Detect which cell encompasses the target text, then output its [x, y] center coordinate. 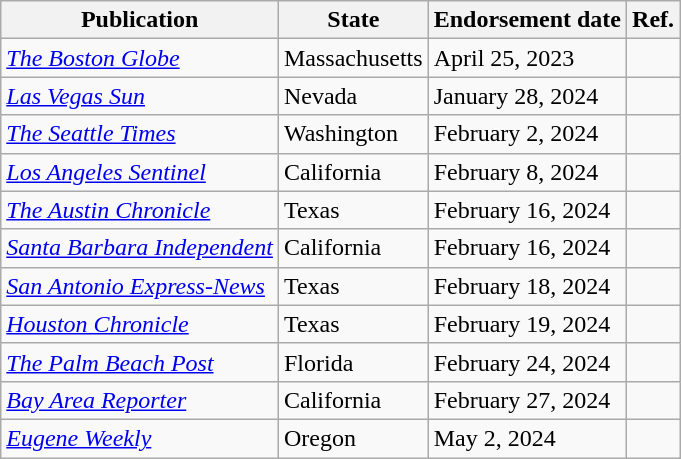
Santa Barbara Independent [140, 248]
The Seattle Times [140, 134]
February 2, 2024 [527, 134]
The Palm Beach Post [140, 362]
February 19, 2024 [527, 324]
May 2, 2024 [527, 438]
The Austin Chronicle [140, 210]
Ref. [654, 20]
Oregon [353, 438]
The Boston Globe [140, 58]
Washington [353, 134]
Bay Area Reporter [140, 400]
January 28, 2024 [527, 96]
San Antonio Express-News [140, 286]
February 8, 2024 [527, 172]
Florida [353, 362]
February 27, 2024 [527, 400]
Eugene Weekly [140, 438]
State [353, 20]
February 24, 2024 [527, 362]
Massachusetts [353, 58]
Nevada [353, 96]
February 18, 2024 [527, 286]
Las Vegas Sun [140, 96]
Publication [140, 20]
Los Angeles Sentinel [140, 172]
Endorsement date [527, 20]
Houston Chronicle [140, 324]
April 25, 2023 [527, 58]
